Scan for the cell matching the given text and deliver its [x, y] coordinate at center. 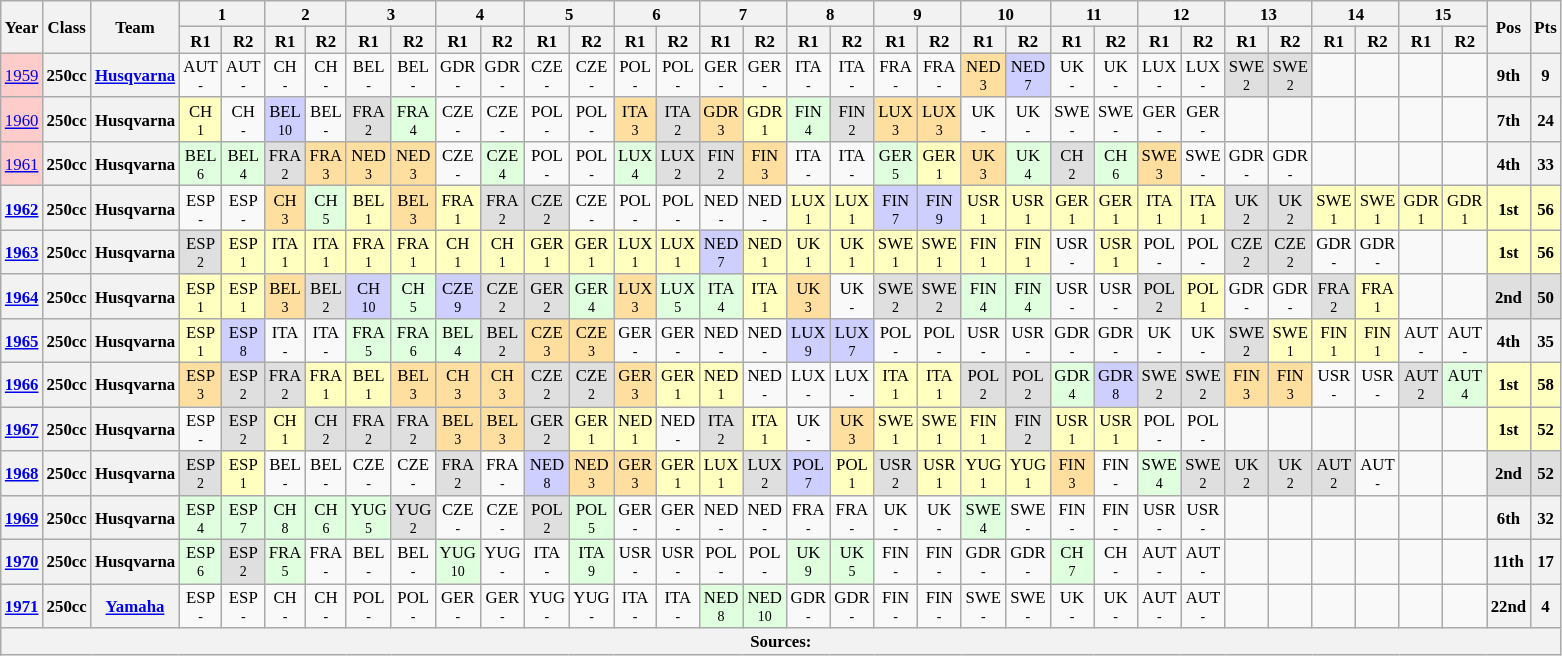
LUX7 [852, 341]
FRA6 [414, 341]
1959 [22, 75]
1961 [22, 164]
CZE4 [502, 164]
15 [1442, 14]
GER5 [896, 164]
1960 [22, 120]
LUX4 [636, 164]
FIN9 [939, 208]
CH8 [286, 517]
ITA3 [636, 120]
BEL6 [200, 164]
USR2 [896, 473]
Pos [1509, 27]
AUT4 [1465, 385]
6 [656, 14]
GDR8 [1116, 385]
Pts [1546, 27]
1971 [22, 606]
7 [742, 14]
CH10 [368, 296]
GER4 [592, 296]
CZE9 [458, 296]
2 [306, 14]
13 [1268, 14]
POL5 [592, 517]
1963 [22, 252]
10 [1006, 14]
ESP3 [200, 385]
UK4 [1028, 164]
50 [1546, 296]
1967 [22, 429]
24 [1546, 120]
35 [1546, 341]
32 [1546, 517]
ESP6 [200, 562]
11th [1509, 562]
ESP7 [244, 517]
LUX9 [808, 341]
7th [1509, 120]
1970 [22, 562]
ESP4 [200, 517]
9th [1509, 75]
ESP8 [244, 341]
58 [1546, 385]
1965 [22, 341]
1969 [22, 517]
1966 [22, 385]
FIN7 [896, 208]
5 [570, 14]
UK9 [808, 562]
FRA4 [414, 120]
GDR3 [721, 120]
33 [1546, 164]
11 [1094, 14]
YUG10 [458, 562]
22nd [1509, 606]
1962 [22, 208]
ITA4 [721, 296]
Class [67, 27]
Team [135, 27]
1964 [22, 296]
BEL10 [286, 120]
LUX5 [678, 296]
8 [830, 14]
POL7 [808, 473]
FRA3 [326, 164]
17 [1546, 562]
GDR4 [1072, 385]
SWE3 [1159, 164]
NED10 [765, 606]
UK5 [852, 562]
Yamaha [135, 606]
1 [222, 14]
6th [1509, 517]
ITA9 [592, 562]
Year [22, 27]
Sources: [781, 641]
12 [1180, 14]
YUG2 [414, 517]
CH7 [1072, 562]
YUG5 [368, 517]
14 [1356, 14]
1968 [22, 473]
3 [390, 14]
